Determine the (x, y) coordinate at the center of the cell enclosing the given text.  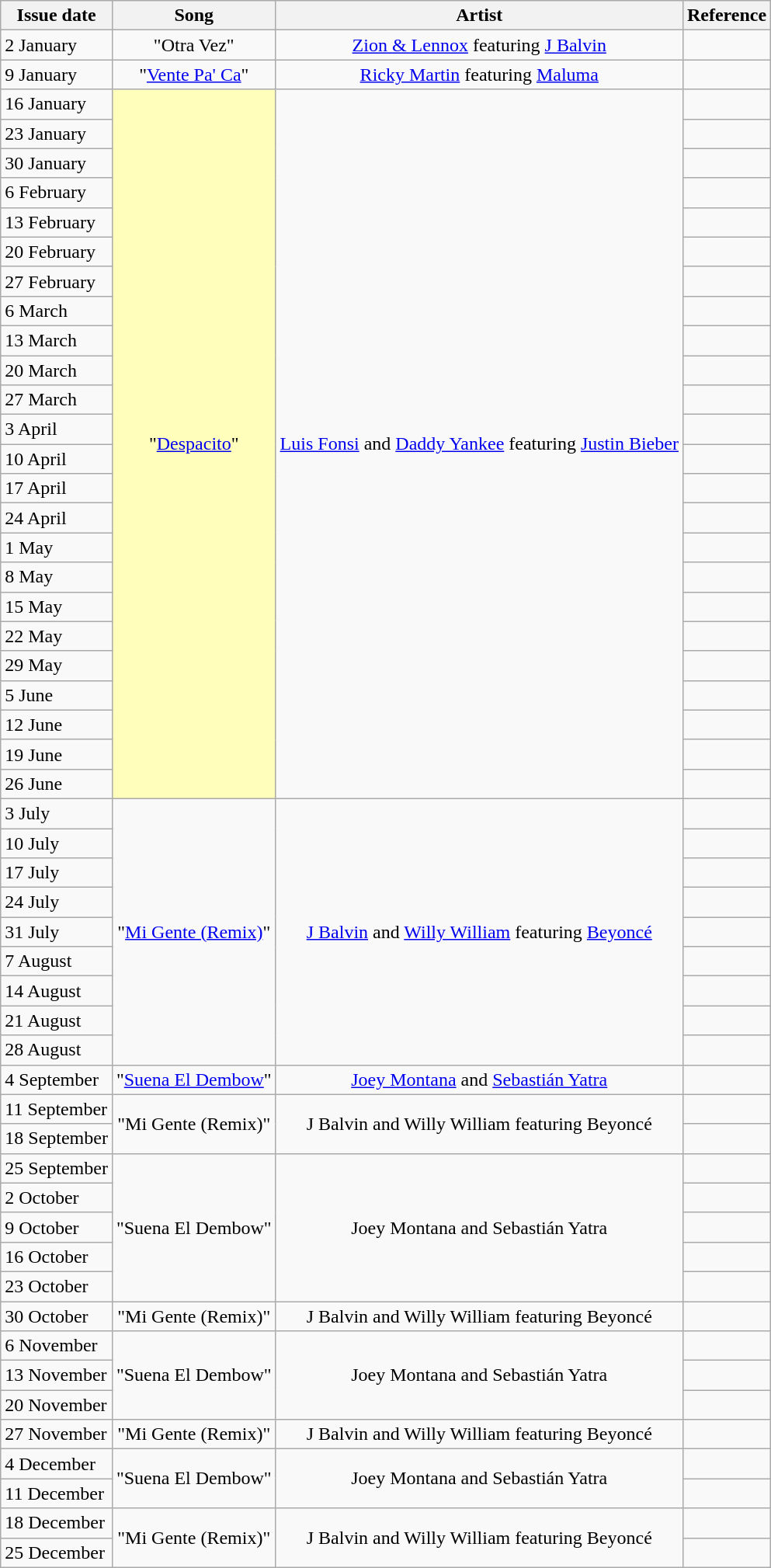
"Otra Vez" (194, 45)
4 September (57, 1080)
6 March (57, 311)
25 December (57, 1552)
20 February (57, 252)
4 December (57, 1464)
9 October (57, 1227)
18 September (57, 1139)
"Vente Pa' Ca" (194, 75)
Zion & Lennox featuring J Balvin (479, 45)
3 July (57, 813)
14 August (57, 991)
29 May (57, 666)
3 April (57, 429)
24 July (57, 902)
23 January (57, 134)
10 April (57, 459)
6 November (57, 1346)
19 June (57, 754)
1 May (57, 548)
12 June (57, 725)
22 May (57, 636)
11 December (57, 1493)
Reference (727, 16)
28 August (57, 1050)
Luis Fonsi and Daddy Yankee featuring Justin Bieber (479, 444)
Artist (479, 16)
10 July (57, 843)
24 April (57, 518)
13 March (57, 340)
27 November (57, 1434)
13 November (57, 1375)
23 October (57, 1286)
13 February (57, 222)
15 May (57, 607)
5 June (57, 695)
Song (194, 16)
11 September (57, 1109)
16 October (57, 1257)
6 February (57, 193)
31 July (57, 932)
20 March (57, 370)
2 October (57, 1198)
9 January (57, 75)
16 January (57, 104)
"Despacito" (194, 444)
17 July (57, 873)
17 April (57, 488)
Ricky Martin featuring Maluma (479, 75)
18 December (57, 1523)
7 August (57, 961)
30 January (57, 163)
30 October (57, 1316)
25 September (57, 1168)
20 November (57, 1405)
27 February (57, 281)
2 January (57, 45)
Issue date (57, 16)
27 March (57, 400)
26 June (57, 784)
8 May (57, 577)
21 August (57, 1020)
